Capture the cell that displays the provided text and extract its (x, y) central coordinate. 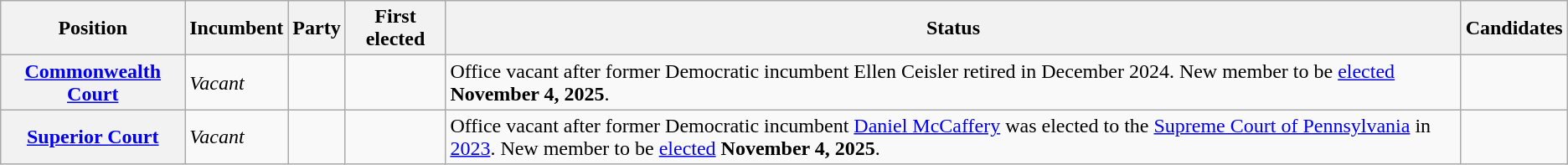
Superior Court (93, 137)
Office vacant after former Democratic incumbent Ellen Ceisler retired in December 2024. New member to be elected November 4, 2025. (953, 82)
Commonwealth Court (93, 82)
First elected (395, 28)
Party (317, 28)
Status (953, 28)
Candidates (1514, 28)
Position (93, 28)
Incumbent (236, 28)
